Provide the (x, y) coordinate of the cell's center where the given text is located.  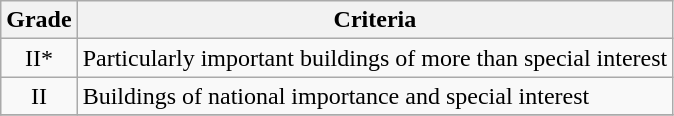
Grade (39, 20)
II (39, 96)
II* (39, 58)
Criteria (375, 20)
Buildings of national importance and special interest (375, 96)
Particularly important buildings of more than special interest (375, 58)
